Search for the cell housing the specified text and yield its [x, y] center coordinate. 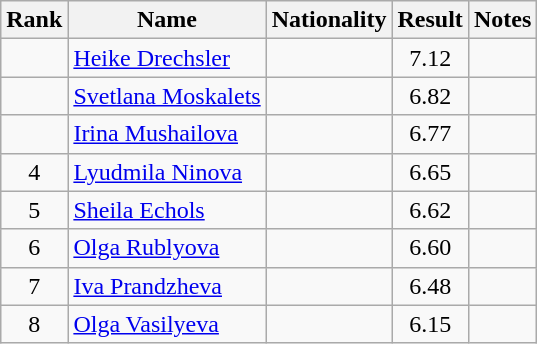
6.62 [430, 210]
Sheila Echols [167, 210]
7 [34, 286]
6 [34, 248]
5 [34, 210]
Irina Mushailova [167, 134]
Notes [502, 20]
7.12 [430, 58]
8 [34, 324]
Olga Rublyova [167, 248]
Heike Drechsler [167, 58]
Olga Vasilyeva [167, 324]
6.60 [430, 248]
Svetlana Moskalets [167, 96]
6.48 [430, 286]
Iva Prandzheva [167, 286]
Result [430, 20]
Rank [34, 20]
6.82 [430, 96]
6.65 [430, 172]
6.15 [430, 324]
4 [34, 172]
Name [167, 20]
Lyudmila Ninova [167, 172]
6.77 [430, 134]
Nationality [329, 20]
